Identify which cell holds the provided text, then report its [X, Y] central coordinate. 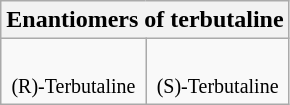
Enantiomers of terbutaline [145, 20]
(S)-Terbutaline [218, 72]
(R)-Terbutaline [74, 72]
